Provide the (X, Y) coordinate of the cell's center where the given text is located.  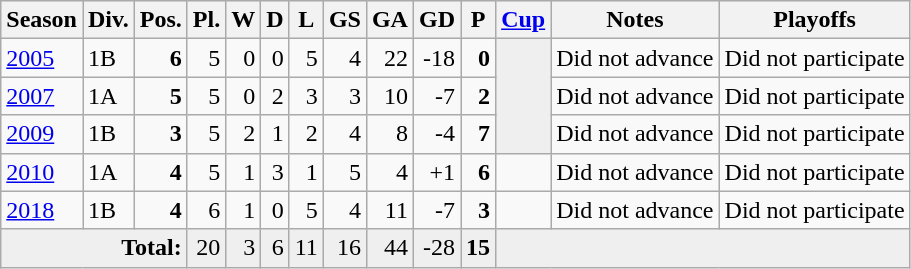
D (275, 20)
15 (478, 248)
-18 (436, 58)
8 (390, 134)
20 (206, 248)
W (244, 20)
2007 (42, 96)
7 (478, 134)
16 (344, 248)
10 (390, 96)
-4 (436, 134)
Pl. (206, 20)
Div. (108, 20)
Season (42, 20)
+1 (436, 172)
44 (390, 248)
GS (344, 20)
Total: (94, 248)
Pos. (160, 20)
2005 (42, 58)
2009 (42, 134)
Cup (524, 20)
2010 (42, 172)
2018 (42, 210)
GA (390, 20)
-28 (436, 248)
GD (436, 20)
Playoffs (814, 20)
P (478, 20)
22 (390, 58)
L (306, 20)
Notes (635, 20)
